Capture the cell that displays the provided text and extract its [X, Y] central coordinate. 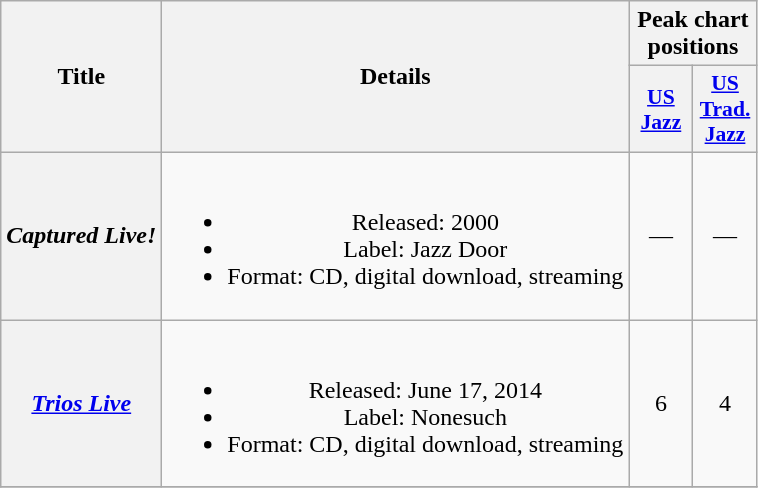
4 [725, 404]
Captured Live! [82, 236]
Details [396, 77]
Title [82, 77]
Released: 2000Label: Jazz DoorFormat: CD, digital download, streaming [396, 236]
Released: June 17, 2014Label: NonesuchFormat: CD, digital download, streaming [396, 404]
USJazz [661, 110]
Peak chart positions [693, 34]
6 [661, 404]
USTrad.Jazz [725, 110]
Trios Live [82, 404]
